Search for the cell housing the specified text and yield its (x, y) center coordinate. 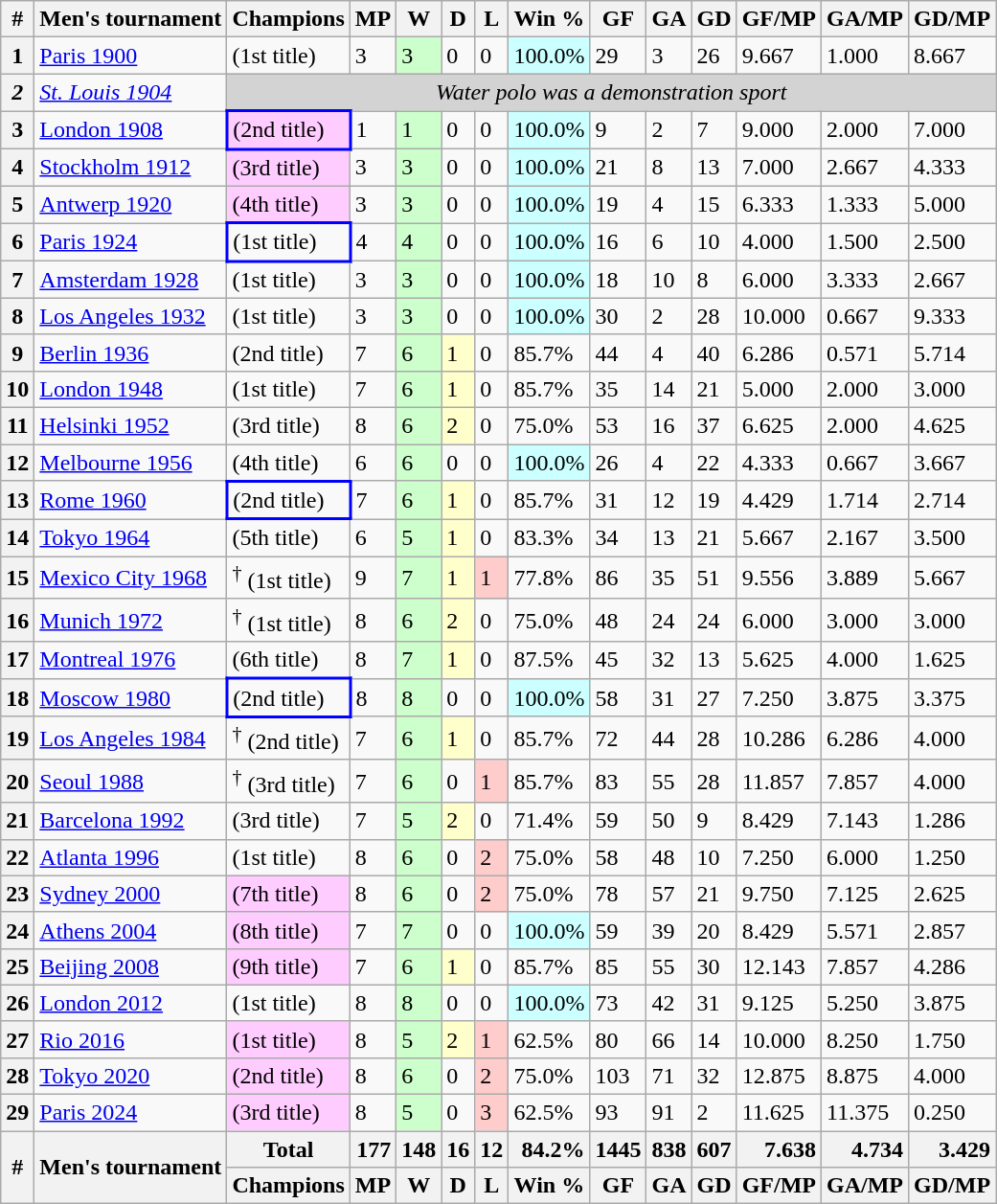
4.429 (779, 500)
11.625 (779, 1113)
148 (419, 1149)
Atlanta 1996 (130, 857)
7.125 (864, 894)
London 1908 (130, 130)
(6th title) (288, 661)
9.125 (779, 1003)
87.5% (550, 661)
Paris 1900 (130, 56)
9.667 (779, 56)
Mexico City 1968 (130, 579)
Sydney 2000 (130, 894)
5.250 (864, 1003)
37 (714, 425)
71 (668, 1076)
1.750 (952, 1039)
Montreal 1976 (130, 661)
Stockholm 1912 (130, 167)
0.571 (864, 352)
Seoul 1988 (130, 782)
3.667 (952, 464)
9.750 (779, 894)
9.333 (952, 316)
Los Angeles 1984 (130, 738)
Amsterdam 1928 (130, 280)
7.143 (864, 821)
66 (668, 1039)
25 (17, 966)
84.2% (550, 1149)
8.667 (952, 56)
Athens 2004 (130, 930)
6.625 (779, 425)
Moscow 1980 (130, 698)
838 (668, 1149)
93 (619, 1113)
7.638 (779, 1149)
† (3rd title) (288, 782)
12.143 (779, 966)
Berlin 1936 (130, 352)
50 (668, 821)
1.286 (952, 821)
6.333 (779, 205)
1.333 (864, 205)
(8th title) (288, 930)
3.500 (952, 538)
53 (619, 425)
5.714 (952, 352)
5.625 (779, 661)
12.875 (779, 1076)
4.625 (952, 425)
11 (17, 425)
71.4% (550, 821)
4.734 (864, 1149)
2.857 (952, 930)
2.500 (952, 242)
5.571 (864, 930)
83 (619, 782)
(5th title) (288, 538)
8.875 (864, 1076)
Beijing 2008 (130, 966)
10.286 (779, 738)
177 (373, 1149)
3.889 (864, 579)
3.375 (952, 698)
11.375 (864, 1113)
London 2012 (130, 1003)
2.625 (952, 894)
Tokyo 1964 (130, 538)
(7th title) (288, 894)
57 (668, 894)
72 (619, 738)
80 (619, 1039)
11.857 (779, 782)
Los Angeles 1932 (130, 316)
† (2nd title) (288, 738)
8.250 (864, 1039)
St. Louis 1904 (130, 92)
Antwerp 1920 (130, 205)
Paris 1924 (130, 242)
83.3% (550, 538)
2.714 (952, 500)
34 (619, 538)
103 (619, 1076)
(9th title) (288, 966)
45 (619, 661)
Barcelona 1992 (130, 821)
Water polo was a demonstration sport (611, 92)
2.167 (864, 538)
85 (619, 966)
Helsinki 1952 (130, 425)
Munich 1972 (130, 621)
Rome 1960 (130, 500)
Total (288, 1149)
4.286 (952, 966)
0.250 (952, 1113)
London 1948 (130, 389)
Rio 2016 (130, 1039)
Tokyo 2020 (130, 1076)
78 (619, 894)
1.000 (864, 56)
51 (714, 579)
40 (714, 352)
42 (668, 1003)
1.625 (952, 661)
23 (17, 894)
86 (619, 579)
9.556 (779, 579)
Paris 2024 (130, 1113)
91 (668, 1113)
3.333 (864, 280)
17 (17, 661)
1.714 (864, 500)
1445 (619, 1149)
77.8% (550, 579)
1.250 (952, 857)
3.429 (952, 1149)
39 (668, 930)
73 (619, 1003)
607 (714, 1149)
1.500 (864, 242)
9.000 (779, 130)
Melbourne 1956 (130, 464)
